Detect which cell encompasses the target text, then output its (X, Y) center coordinate. 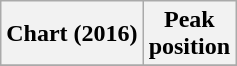
Peakposition (189, 34)
Chart (2016) (72, 34)
